Provide the (X, Y) coordinate of the cell's center where the given text is located.  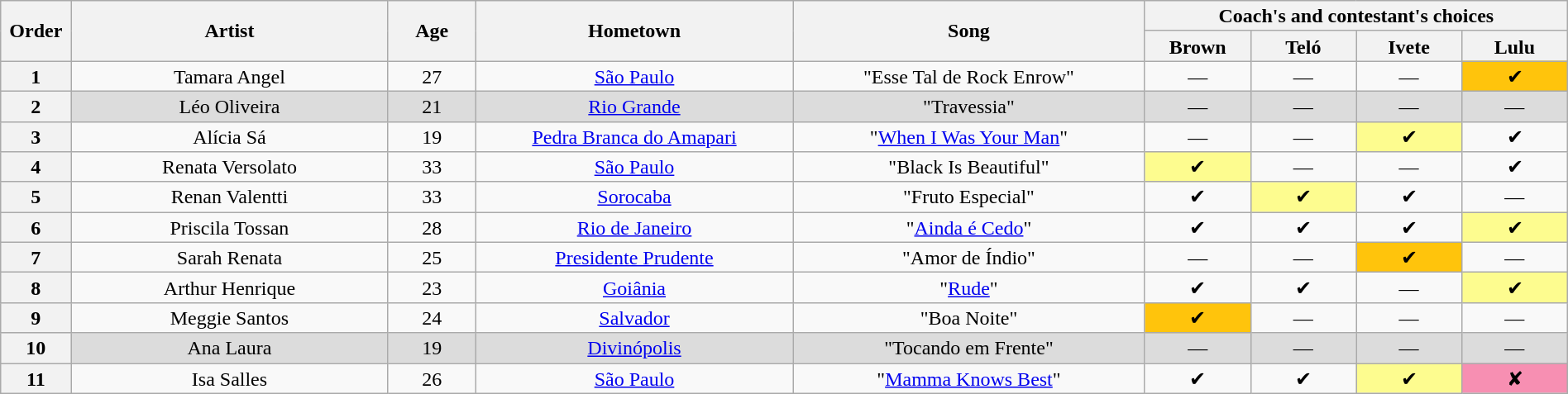
4 (36, 167)
6 (36, 228)
3 (36, 137)
7 (36, 258)
Artist (230, 31)
Song (969, 31)
Order (36, 31)
"When I Was Your Man" (969, 137)
Divinópolis (633, 349)
Rio Grande (633, 106)
✘ (1514, 378)
Hometown (633, 31)
Léo Oliveira (230, 106)
"Fruto Especial" (969, 197)
25 (432, 258)
Isa Salles (230, 378)
8 (36, 287)
Renan Valentti (230, 197)
Arthur Henrique (230, 287)
"Black Is Beautiful" (969, 167)
Meggie Santos (230, 317)
"Rude" (969, 287)
Goiânia (633, 287)
Salvador (633, 317)
Coach's and contestant's choices (1356, 17)
2 (36, 106)
"Ainda é Cedo" (969, 228)
Priscila Tossan (230, 228)
Rio de Janeiro (633, 228)
"Amor de Índio" (969, 258)
Renata Versolato (230, 167)
Sorocaba (633, 197)
Sarah Renata (230, 258)
Presidente Prudente (633, 258)
11 (36, 378)
24 (432, 317)
28 (432, 228)
Age (432, 31)
1 (36, 76)
Ana Laura (230, 349)
Teló (1303, 46)
5 (36, 197)
26 (432, 378)
Ivete (1409, 46)
Tamara Angel (230, 76)
Pedra Branca do Amapari (633, 137)
10 (36, 349)
"Mamma Knows Best" (969, 378)
27 (432, 76)
"Boa Noite" (969, 317)
"Esse Tal de Rock Enrow" (969, 76)
"Tocando em Frente" (969, 349)
23 (432, 287)
Alícia Sá (230, 137)
Brown (1198, 46)
21 (432, 106)
"Travessia" (969, 106)
9 (36, 317)
Lulu (1514, 46)
